Identify which cell holds the provided text, then report its (x, y) central coordinate. 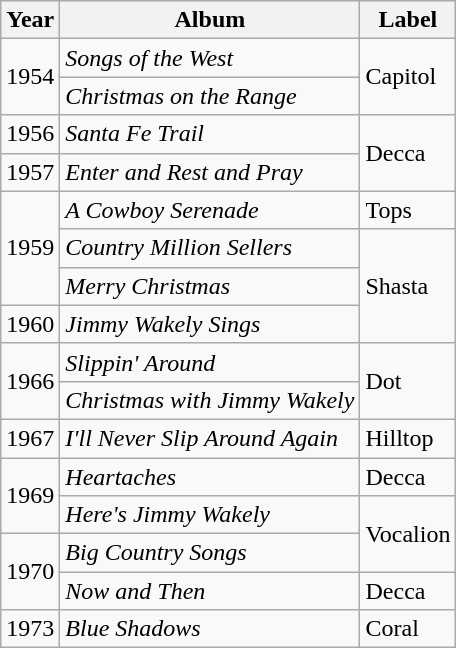
Heartaches (210, 477)
1973 (30, 629)
Coral (408, 629)
Blue Shadows (210, 629)
Here's Jimmy Wakely (210, 515)
Santa Fe Trail (210, 134)
Hilltop (408, 438)
Christmas with Jimmy Wakely (210, 400)
Christmas on the Range (210, 96)
Merry Christmas (210, 286)
A Cowboy Serenade (210, 210)
1954 (30, 77)
Songs of the West (210, 58)
1959 (30, 248)
Tops (408, 210)
Year (30, 20)
Enter and Rest and Pray (210, 172)
Capitol (408, 77)
Country Million Sellers (210, 248)
Jimmy Wakely Sings (210, 324)
Now and Then (210, 591)
I'll Never Slip Around Again (210, 438)
1970 (30, 572)
Vocalion (408, 534)
Slippin' Around (210, 362)
Label (408, 20)
Shasta (408, 286)
1966 (30, 381)
Dot (408, 381)
Album (210, 20)
1969 (30, 496)
1960 (30, 324)
Big Country Songs (210, 553)
1956 (30, 134)
1967 (30, 438)
1957 (30, 172)
